Provide the (X, Y) coordinate of the cell's center where the given text is located.  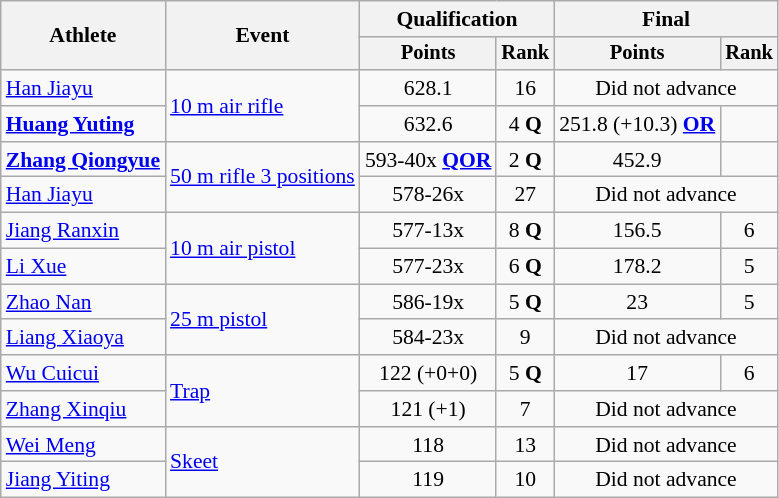
Zhao Nan (83, 302)
Liang Xiaoya (83, 338)
Huang Yuting (83, 124)
Zhang Qiongyue (83, 160)
6 Q (525, 267)
156.5 (637, 231)
578-26x (428, 195)
13 (525, 445)
Jiang Ranxin (83, 231)
118 (428, 445)
Event (262, 36)
4 Q (525, 124)
8 Q (525, 231)
178.2 (637, 267)
251.8 (+10.3) OR (637, 124)
Jiang Yiting (83, 480)
25 m pistol (262, 320)
Wu Cuicui (83, 373)
577-13x (428, 231)
9 (525, 338)
586-19x (428, 302)
119 (428, 480)
2 Q (525, 160)
122 (+0+0) (428, 373)
452.9 (637, 160)
Athlete (83, 36)
10 (525, 480)
50 m rifle 3 positions (262, 178)
10 m air rifle (262, 106)
23 (637, 302)
Li Xue (83, 267)
Zhang Xinqiu (83, 409)
584-23x (428, 338)
Qualification (457, 19)
632.6 (428, 124)
10 m air pistol (262, 248)
27 (525, 195)
628.1 (428, 88)
17 (637, 373)
16 (525, 88)
Wei Meng (83, 445)
121 (+1) (428, 409)
Final (666, 19)
Skeet (262, 462)
593-40x QOR (428, 160)
577-23x (428, 267)
7 (525, 409)
Trap (262, 390)
